Capture the cell that displays the provided text and extract its (x, y) central coordinate. 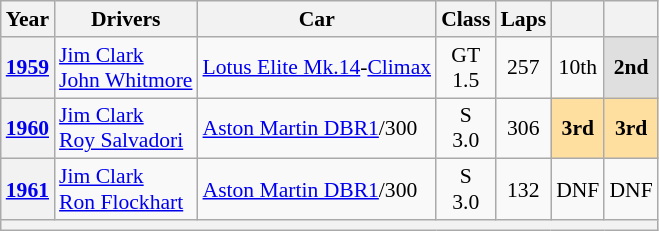
GT1.5 (466, 68)
1961 (28, 190)
Drivers (126, 19)
257 (523, 68)
Lotus Elite Mk.14-Climax (316, 68)
10th (578, 68)
Laps (523, 19)
Jim Clark Roy Salvadori (126, 128)
Car (316, 19)
Jim Clark John Whitmore (126, 68)
1959 (28, 68)
306 (523, 128)
132 (523, 190)
Year (28, 19)
Class (466, 19)
Jim Clark Ron Flockhart (126, 190)
1960 (28, 128)
2nd (630, 68)
